Detect which cell encompasses the target text, then output its [X, Y] center coordinate. 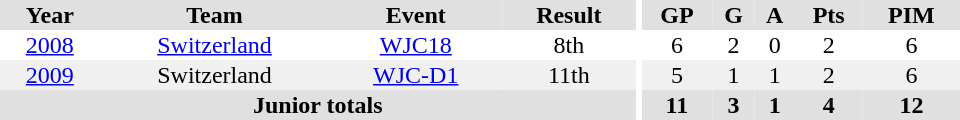
8th [569, 45]
WJC18 [416, 45]
2008 [50, 45]
GP [676, 15]
5 [676, 75]
Pts [829, 15]
3 [733, 105]
11th [569, 75]
WJC-D1 [416, 75]
Junior totals [318, 105]
Year [50, 15]
0 [775, 45]
G [733, 15]
Event [416, 15]
2009 [50, 75]
Result [569, 15]
A [775, 15]
PIM [912, 15]
12 [912, 105]
Team [215, 15]
11 [676, 105]
4 [829, 105]
